Locate the cell with the specified text and output its (X, Y) center coordinate. 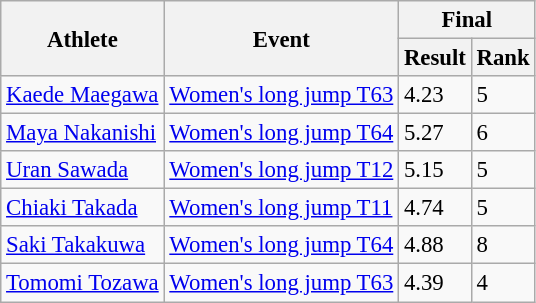
Rank (503, 58)
5.15 (436, 170)
6 (503, 133)
Saki Takakuwa (82, 245)
Chiaki Takada (82, 208)
Maya Nakanishi (82, 133)
Tomomi Tozawa (82, 283)
8 (503, 245)
4.74 (436, 208)
Athlete (82, 38)
Uran Sawada (82, 170)
Result (436, 58)
4 (503, 283)
4.39 (436, 283)
5.27 (436, 133)
Event (282, 38)
Women's long jump T12 (282, 170)
Kaede Maegawa (82, 95)
4.23 (436, 95)
4.88 (436, 245)
Final (467, 20)
Women's long jump T11 (282, 208)
